Scan for the cell matching the given text and deliver its (x, y) coordinate at center. 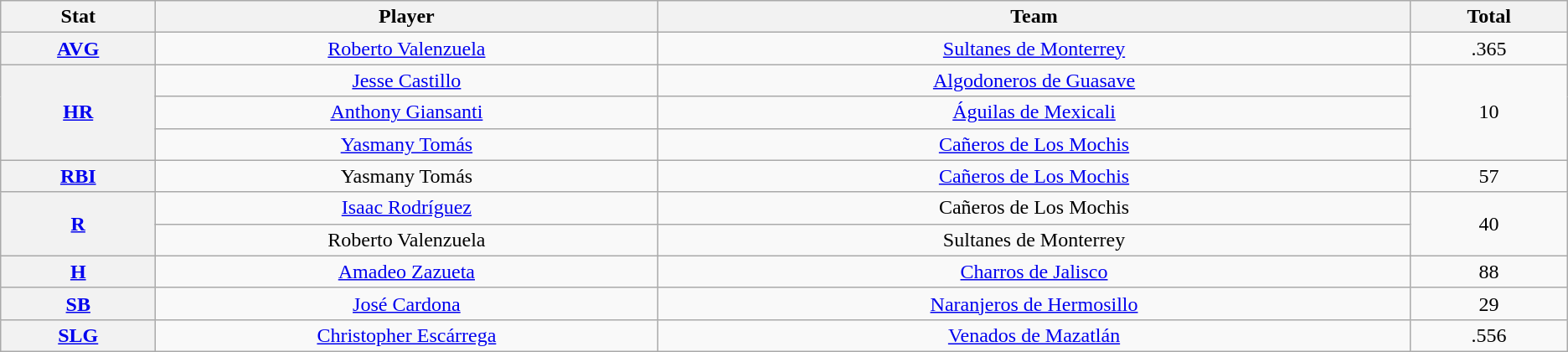
José Cardona (407, 303)
Águilas de Mexicali (1034, 112)
40 (1489, 224)
HR (79, 112)
.365 (1489, 49)
RBI (79, 176)
Amadeo Zazueta (407, 272)
Stat (79, 17)
Christopher Escárrega (407, 335)
Algodoneros de Guasave (1034, 80)
Isaac Rodríguez (407, 208)
29 (1489, 303)
Jesse Castillo (407, 80)
SLG (79, 335)
Charros de Jalisco (1034, 272)
57 (1489, 176)
Total (1489, 17)
Venados de Mazatlán (1034, 335)
10 (1489, 112)
SB (79, 303)
Player (407, 17)
H (79, 272)
R (79, 224)
88 (1489, 272)
.556 (1489, 335)
Anthony Giansanti (407, 112)
Naranjeros de Hermosillo (1034, 303)
Team (1034, 17)
AVG (79, 49)
